Identify which cell holds the provided text, then report its [X, Y] central coordinate. 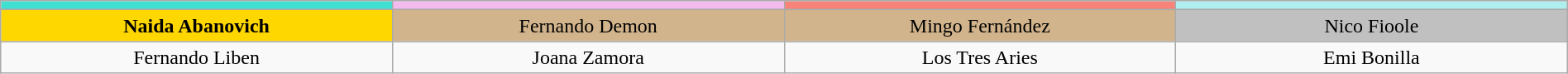
Naida Abanovich [197, 26]
Joana Zamora [588, 57]
Nico Fioole [1372, 26]
Los Tres Aries [980, 57]
Emi Bonilla [1372, 57]
Mingo Fernández [980, 26]
Fernando Demon [588, 26]
Fernando Liben [197, 57]
